Return the (X, Y) coordinate for the center point of the cell that contains the specified text.  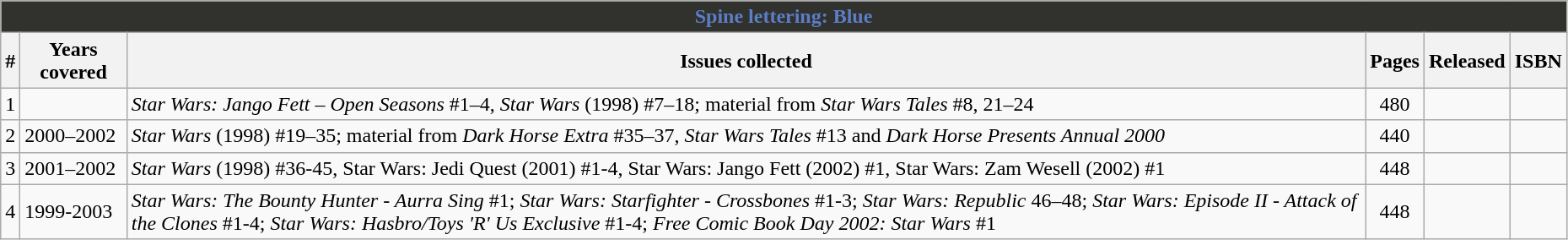
1 (10, 104)
1999-2003 (73, 211)
Years covered (73, 61)
Star Wars (1998) #19–35; material from Dark Horse Extra #35–37, Star Wars Tales #13 and Dark Horse Presents Annual 2000 (746, 136)
3 (10, 168)
2 (10, 136)
Star Wars: Jango Fett – Open Seasons #1–4, Star Wars (1998) #7–18; material from Star Wars Tales #8, 21–24 (746, 104)
480 (1395, 104)
2000–2002 (73, 136)
Pages (1395, 61)
Released (1467, 61)
2001–2002 (73, 168)
Issues collected (746, 61)
440 (1395, 136)
4 (10, 211)
ISBN (1538, 61)
Star Wars (1998) #36-45, Star Wars: Jedi Quest (2001) #1-4, Star Wars: Jango Fett (2002) #1, Star Wars: Zam Wesell (2002) #1 (746, 168)
# (10, 61)
Spine lettering: Blue (784, 17)
